Pinpoint the cell where the given text exists, returning its (x, y) midpoint coordinate. 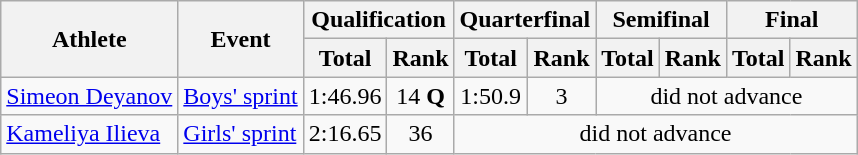
Final (792, 20)
1:50.9 (490, 96)
Athlete (90, 39)
Girls' sprint (240, 134)
2:16.65 (345, 134)
Quarterfinal (525, 20)
3 (561, 96)
14 Q (420, 96)
36 (420, 134)
Simeon Deyanov (90, 96)
Qualification (378, 20)
Event (240, 39)
Boys' sprint (240, 96)
Kameliya Ilieva (90, 134)
Semifinal (662, 20)
1:46.96 (345, 96)
